Capture the cell that displays the provided text and extract its (X, Y) central coordinate. 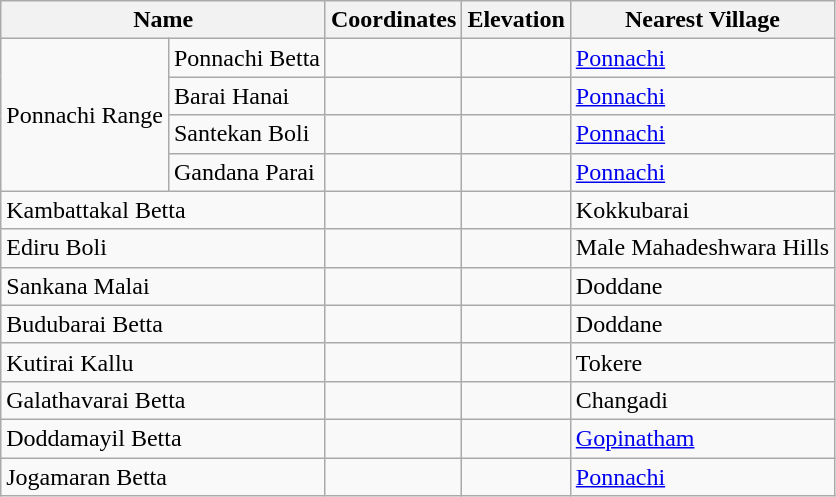
Gandana Parai (246, 172)
Barai Hanai (246, 96)
Ponnachi Betta (246, 58)
Gopinatham (702, 438)
Santekan Boli (246, 134)
Doddamayil Betta (164, 438)
Male Mahadeshwara Hills (702, 248)
Kutirai Kallu (164, 362)
Budubarai Betta (164, 324)
Coordinates (393, 20)
Name (164, 20)
Elevation (516, 20)
Tokere (702, 362)
Ediru Boli (164, 248)
Kambattakal Betta (164, 210)
Ponnachi Range (85, 115)
Jogamaran Betta (164, 477)
Kokkubarai (702, 210)
Sankana Malai (164, 286)
Nearest Village (702, 20)
Changadi (702, 400)
Galathavarai Betta (164, 400)
